Detect which cell encompasses the target text, then output its (X, Y) center coordinate. 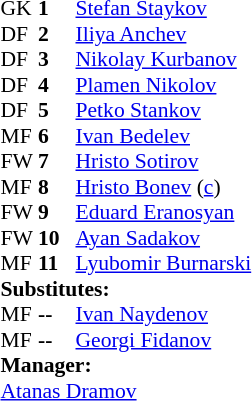
8 (57, 187)
3 (57, 59)
Georgi Fidanov (164, 340)
Ivan Bedelev (164, 136)
Manager: (126, 365)
Lyubomir Burnarski (164, 263)
11 (57, 263)
Iliya Anchev (164, 34)
Hristo Sotirov (164, 161)
2 (57, 34)
7 (57, 161)
Ivan Naydenov (164, 315)
6 (57, 136)
Petko Stankov (164, 111)
10 (57, 238)
Eduard Eranosyan (164, 213)
5 (57, 111)
Plamen Nikolov (164, 85)
Hristo Bonev (c) (164, 187)
Nikolay Kurbanov (164, 59)
9 (57, 213)
4 (57, 85)
Ayan Sadakov (164, 238)
Substitutes: (126, 289)
